Identify which cell holds the provided text, then report its (x, y) central coordinate. 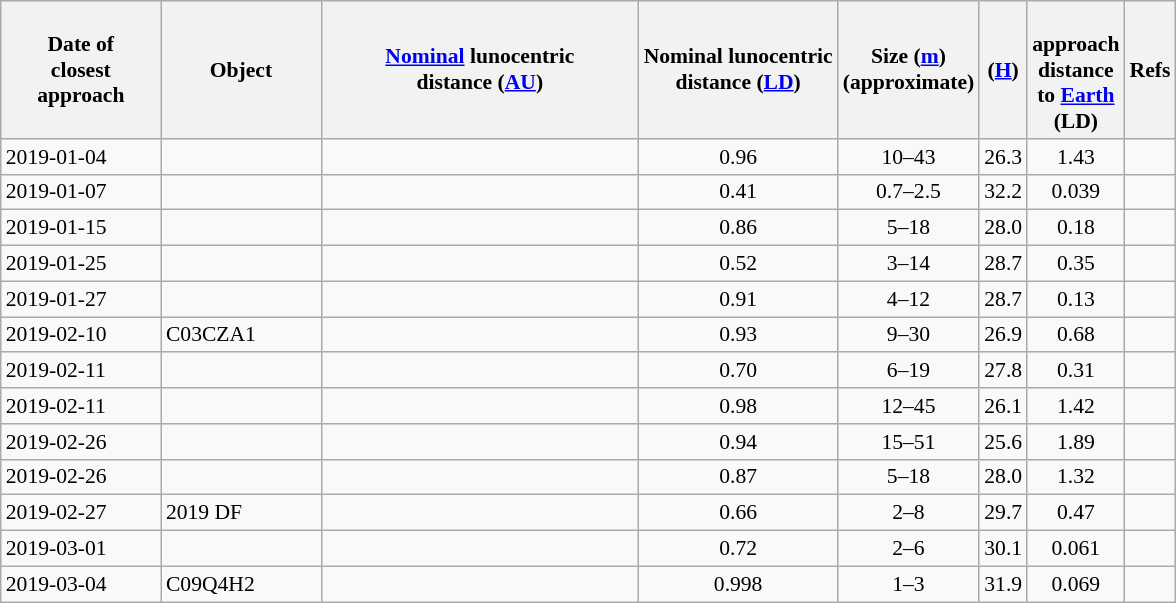
0.98 (738, 406)
0.94 (738, 442)
0.35 (1076, 264)
12–45 (909, 406)
31.9 (1003, 584)
26.1 (1003, 406)
29.7 (1003, 513)
approachdistanceto Earth (LD) (1076, 70)
2019-01-27 (81, 299)
Nominal lunocentricdistance (AU) (480, 70)
0.13 (1076, 299)
1.43 (1076, 157)
0.998 (738, 584)
26.9 (1003, 335)
0.68 (1076, 335)
2019-03-01 (81, 549)
2019-01-07 (81, 192)
0.47 (1076, 513)
2019-01-04 (81, 157)
0.91 (738, 299)
0.96 (738, 157)
4–12 (909, 299)
27.8 (1003, 371)
Nominal lunocentricdistance (LD) (738, 70)
0.069 (1076, 584)
10–43 (909, 157)
0.70 (738, 371)
(H) (1003, 70)
2019-03-04 (81, 584)
3–14 (909, 264)
0.039 (1076, 192)
0.86 (738, 228)
2–6 (909, 549)
0.93 (738, 335)
1.32 (1076, 477)
Size (m)(approximate) (909, 70)
9–30 (909, 335)
Object (241, 70)
0.87 (738, 477)
0.66 (738, 513)
26.3 (1003, 157)
2019-01-25 (81, 264)
C09Q4H2 (241, 584)
C03CZA1 (241, 335)
1–3 (909, 584)
2019-01-15 (81, 228)
2019 DF (241, 513)
Refs (1150, 70)
0.061 (1076, 549)
0.7–2.5 (909, 192)
25.6 (1003, 442)
30.1 (1003, 549)
0.31 (1076, 371)
2019-02-27 (81, 513)
1.89 (1076, 442)
2019-02-10 (81, 335)
0.18 (1076, 228)
6–19 (909, 371)
0.72 (738, 549)
32.2 (1003, 192)
15–51 (909, 442)
Date ofclosestapproach (81, 70)
0.52 (738, 264)
2–8 (909, 513)
1.42 (1076, 406)
0.41 (738, 192)
